Return (x, y) of the center of cell containing provided text 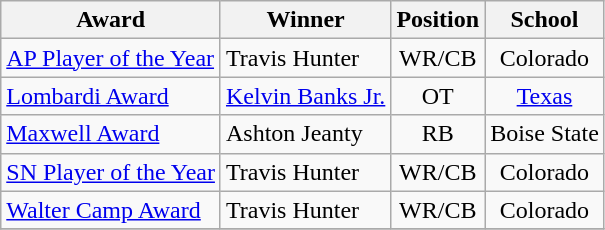
Kelvin Banks Jr. (305, 96)
Maxwell Award (111, 134)
Texas (545, 96)
AP Player of the Year (111, 58)
Award (111, 20)
Walter Camp Award (111, 210)
SN Player of the Year (111, 172)
Winner (305, 20)
RB (438, 134)
Lombardi Award (111, 96)
OT (438, 96)
Position (438, 20)
Ashton Jeanty (305, 134)
School (545, 20)
Boise State (545, 134)
